For the text-containing cell, return its midpoint in (X, Y) coordinate format. 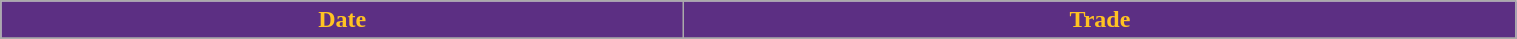
Trade (1100, 20)
Date (342, 20)
